From the cell containing the given text, extract its center point as [X, Y] coordinate. 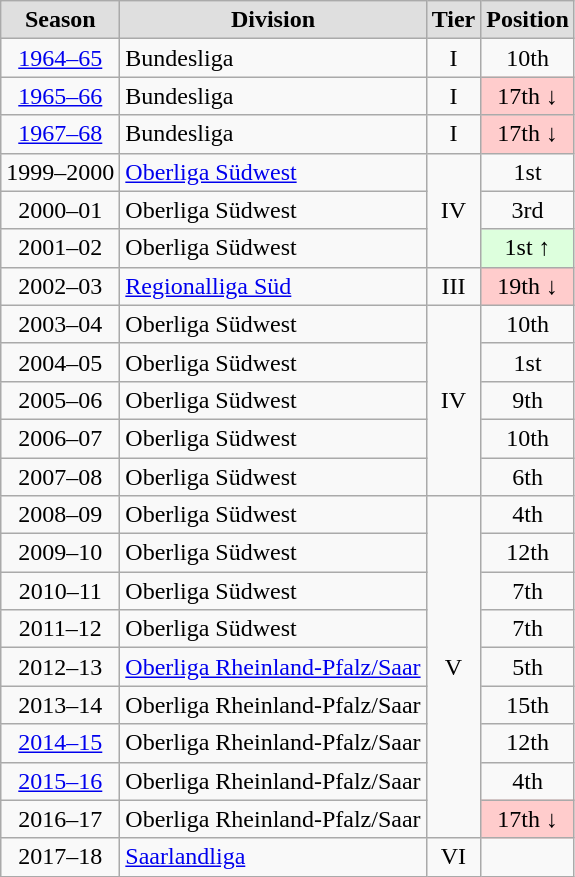
6th [528, 477]
2016–17 [60, 819]
Position [528, 20]
III [454, 286]
2004–05 [60, 362]
Season [60, 20]
Regionalliga Süd [273, 286]
2011–12 [60, 629]
2008–09 [60, 515]
9th [528, 400]
1967–68 [60, 134]
VI [454, 857]
2014–15 [60, 743]
2010–11 [60, 591]
1999–2000 [60, 172]
V [454, 668]
Tier [454, 20]
1st ↑ [528, 248]
19th ↓ [528, 286]
2002–03 [60, 286]
2013–14 [60, 705]
2015–16 [60, 781]
Saarlandliga [273, 857]
1965–66 [60, 96]
2009–10 [60, 553]
2007–08 [60, 477]
1964–65 [60, 58]
5th [528, 667]
2003–04 [60, 324]
Division [273, 20]
3rd [528, 210]
2005–06 [60, 400]
2012–13 [60, 667]
2000–01 [60, 210]
2006–07 [60, 438]
2001–02 [60, 248]
15th [528, 705]
2017–18 [60, 857]
